Extract the [x, y] coordinate from the center of the cell holding the provided text.  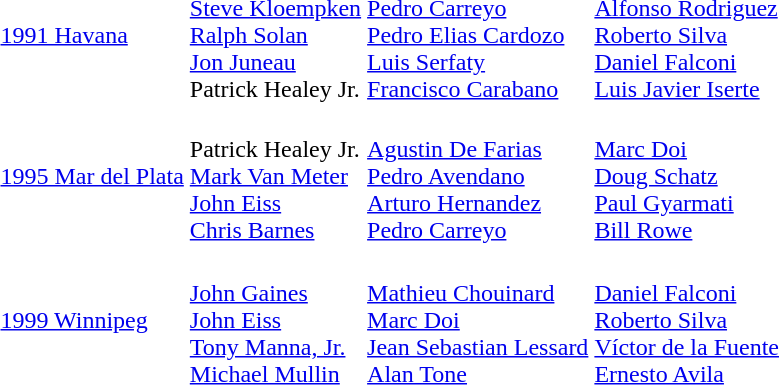
Patrick Healey Jr.Mark Van MeterJohn EissChris Barnes [275, 176]
Agustin De FariasPedro AvendanoArturo HernandezPedro Carreyo [478, 176]
